Locate the cell with the specified text and output its [X, Y] center coordinate. 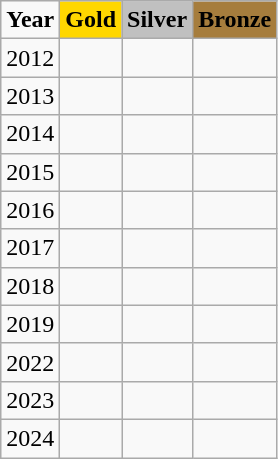
2014 [30, 134]
2013 [30, 96]
2016 [30, 210]
2017 [30, 248]
2024 [30, 438]
2018 [30, 286]
Bronze [235, 20]
2022 [30, 362]
Silver [158, 20]
2023 [30, 400]
2012 [30, 58]
Gold [91, 20]
2019 [30, 324]
Year [30, 20]
2015 [30, 172]
